Determine the [x, y] coordinate at the center of the cell enclosing the given text.  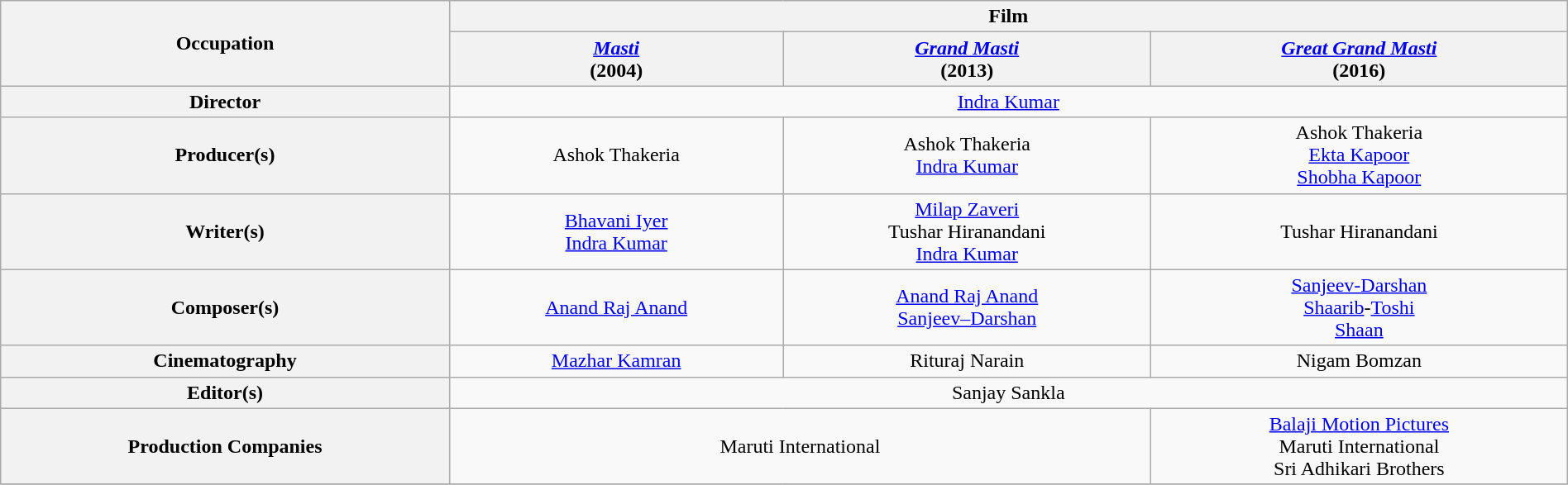
Cinematography [225, 361]
Bhavani IyerIndra Kumar [616, 231]
Milap ZaveriTushar Hiranandani Indra Kumar [967, 231]
Director [225, 102]
Ashok ThakeriaIndra Kumar [967, 155]
Film [1008, 17]
Tushar Hiranandani [1359, 231]
Masti (2004) [616, 59]
Sanjeev-Darshan Shaarib-Toshi Shaan [1359, 307]
Writer(s) [225, 231]
Ashok ThakeriaEkta KapoorShobha Kapoor [1359, 155]
Anand Raj AnandSanjeev–Darshan [967, 307]
Great Grand Masti (2016) [1359, 59]
Producer(s) [225, 155]
Editor(s) [225, 392]
Mazhar Kamran [616, 361]
Grand Masti (2013) [967, 59]
Ashok Thakeria [616, 155]
Anand Raj Anand [616, 307]
Composer(s) [225, 307]
Occupation [225, 43]
Production Companies [225, 446]
Nigam Bomzan [1359, 361]
Indra Kumar [1008, 102]
Balaji Motion PicturesMaruti InternationalSri Adhikari Brothers [1359, 446]
Sanjay Sankla [1008, 392]
Rituraj Narain [967, 361]
Maruti International [800, 446]
